Output the (X, Y) coordinate of the center of the cell containing the given text.  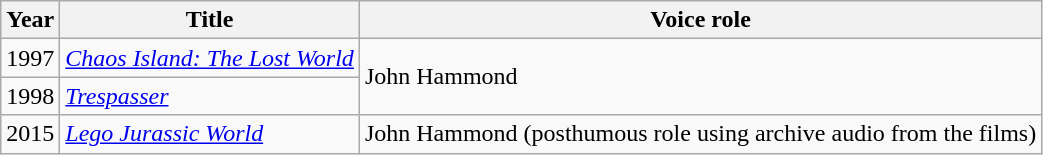
1998 (30, 96)
Title (210, 20)
2015 (30, 134)
Chaos Island: The Lost World (210, 58)
Voice role (700, 20)
Trespasser (210, 96)
John Hammond (posthumous role using archive audio from the films) (700, 134)
Year (30, 20)
1997 (30, 58)
John Hammond (700, 77)
Lego Jurassic World (210, 134)
